Detect which cell encompasses the target text, then output its [X, Y] center coordinate. 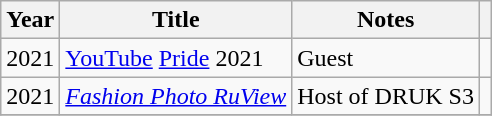
Fashion Photo RuView [176, 96]
Host of DRUK S3 [386, 96]
Guest [386, 58]
Title [176, 20]
YouTube Pride 2021 [176, 58]
Notes [386, 20]
Year [30, 20]
